From the cell containing the given text, extract its center point as [x, y] coordinate. 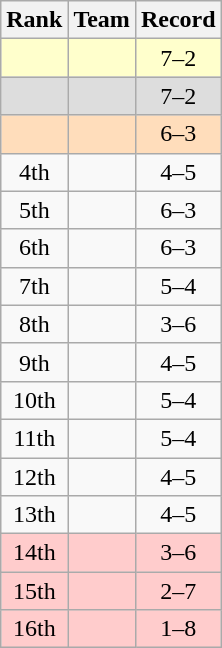
15th [34, 591]
9th [34, 362]
16th [34, 629]
Team [102, 20]
2–7 [178, 591]
5th [34, 210]
4th [34, 172]
7th [34, 286]
12th [34, 477]
14th [34, 553]
Rank [34, 20]
10th [34, 400]
13th [34, 515]
8th [34, 324]
1–8 [178, 629]
6th [34, 248]
11th [34, 438]
Record [178, 20]
